Determine the (x, y) coordinate at the center of the cell enclosing the given text.  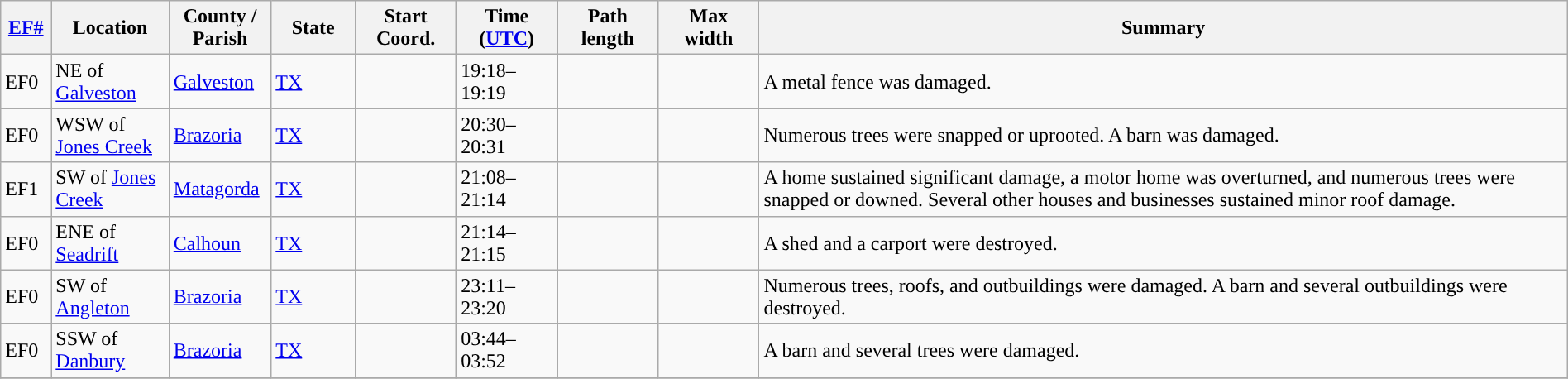
Numerous trees, roofs, and outbuildings were damaged. A barn and several outbuildings were destroyed. (1163, 296)
SW of Angleton (110, 296)
Path length (608, 28)
Max width (709, 28)
Start Coord. (406, 28)
A shed and a carport were destroyed. (1163, 243)
A barn and several trees were damaged. (1163, 351)
Summary (1163, 28)
WSW of Jones Creek (110, 136)
20:30–20:31 (507, 136)
Time (UTC) (507, 28)
21:14–21:15 (507, 243)
SW of Jones Creek (110, 189)
21:08–21:14 (507, 189)
Location (110, 28)
Matagorda (220, 189)
SSW of Danbury (110, 351)
County / Parish (220, 28)
A metal fence was damaged. (1163, 81)
19:18–19:19 (507, 81)
Calhoun (220, 243)
Numerous trees were snapped or uprooted. A barn was damaged. (1163, 136)
03:44–03:52 (507, 351)
EF1 (26, 189)
23:11–23:20 (507, 296)
NE of Galveston (110, 81)
ENE of Seadrift (110, 243)
Galveston (220, 81)
EF# (26, 28)
State (313, 28)
